Pinpoint the cell where the given text exists, returning its (x, y) midpoint coordinate. 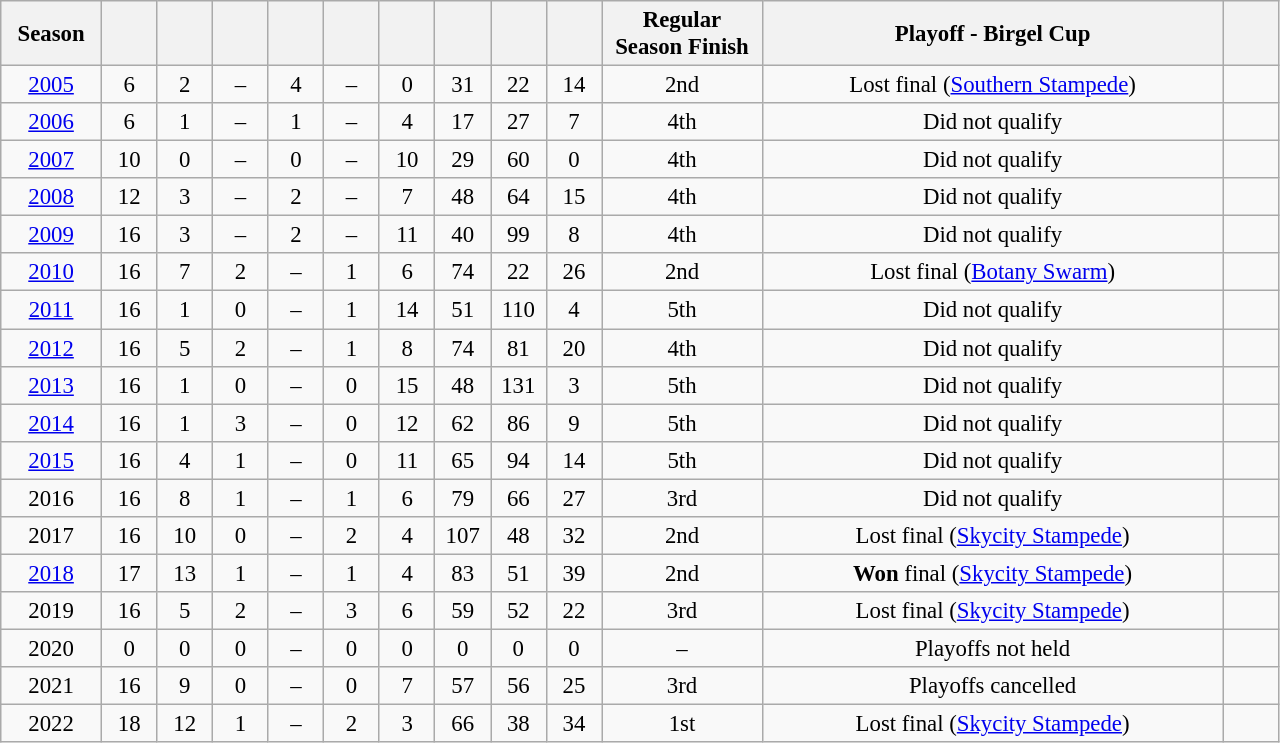
2020 (52, 648)
65 (463, 460)
99 (518, 235)
2017 (52, 536)
39 (574, 573)
Playoff - Birgel Cup (992, 34)
Lost final (Botany Swarm) (992, 273)
2011 (52, 310)
79 (463, 498)
2021 (52, 686)
34 (574, 724)
2006 (52, 122)
59 (463, 611)
2013 (52, 385)
2009 (52, 235)
Playoffs not held (992, 648)
2016 (52, 498)
2019 (52, 611)
2015 (52, 460)
26 (574, 273)
2022 (52, 724)
81 (518, 348)
64 (518, 197)
2012 (52, 348)
131 (518, 385)
Season (52, 34)
2007 (52, 160)
62 (463, 423)
Playoffs cancelled (992, 686)
2008 (52, 197)
29 (463, 160)
52 (518, 611)
56 (518, 686)
18 (129, 724)
60 (518, 160)
38 (518, 724)
Won final (Skycity Stampede) (992, 573)
94 (518, 460)
1st (682, 724)
107 (463, 536)
Regular Season Finish (682, 34)
20 (574, 348)
57 (463, 686)
2010 (52, 273)
40 (463, 235)
2018 (52, 573)
Lost final (Southern Stampede) (992, 85)
2005 (52, 85)
110 (518, 310)
86 (518, 423)
13 (185, 573)
25 (574, 686)
31 (463, 85)
2014 (52, 423)
83 (463, 573)
32 (574, 536)
